Detect which cell encompasses the target text, then output its [x, y] center coordinate. 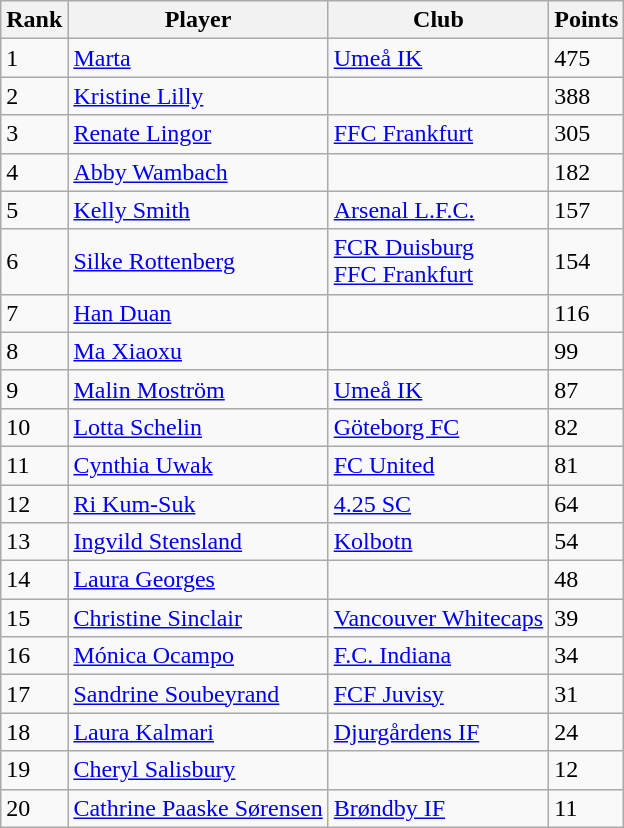
Abby Wambach [198, 172]
Kristine Lilly [198, 96]
Cathrine Paaske Sørensen [198, 808]
99 [586, 351]
8 [34, 351]
Cheryl Salisbury [198, 770]
14 [34, 580]
16 [34, 656]
Renate Lingor [198, 134]
Ingvild Stensland [198, 542]
Vancouver Whitecaps [438, 618]
Silke Rottenberg [198, 262]
Djurgårdens IF [438, 732]
24 [586, 732]
5 [34, 210]
Sandrine Soubeyrand [198, 694]
FCF Juvisy [438, 694]
Points [586, 20]
305 [586, 134]
39 [586, 618]
FC United [438, 465]
Player [198, 20]
Laura Georges [198, 580]
81 [586, 465]
87 [586, 389]
Club [438, 20]
154 [586, 262]
9 [34, 389]
182 [586, 172]
Arsenal L.F.C. [438, 210]
Han Duan [198, 313]
Rank [34, 20]
6 [34, 262]
18 [34, 732]
4 [34, 172]
3 [34, 134]
Ri Kum-Suk [198, 503]
13 [34, 542]
54 [586, 542]
64 [586, 503]
Marta [198, 58]
Kelly Smith [198, 210]
FCR Duisburg FFC Frankfurt [438, 262]
Malin Moström [198, 389]
Christine Sinclair [198, 618]
48 [586, 580]
82 [586, 427]
19 [34, 770]
Göteborg FC [438, 427]
Brøndby IF [438, 808]
20 [34, 808]
Laura Kalmari [198, 732]
10 [34, 427]
1 [34, 58]
F.C. Indiana [438, 656]
17 [34, 694]
388 [586, 96]
Kolbotn [438, 542]
157 [586, 210]
Lotta Schelin [198, 427]
4.25 SC [438, 503]
116 [586, 313]
31 [586, 694]
Ma Xiaoxu [198, 351]
FFC Frankfurt [438, 134]
7 [34, 313]
475 [586, 58]
Mónica Ocampo [198, 656]
Cynthia Uwak [198, 465]
2 [34, 96]
15 [34, 618]
34 [586, 656]
